Identify which cell holds the provided text, then report its [X, Y] central coordinate. 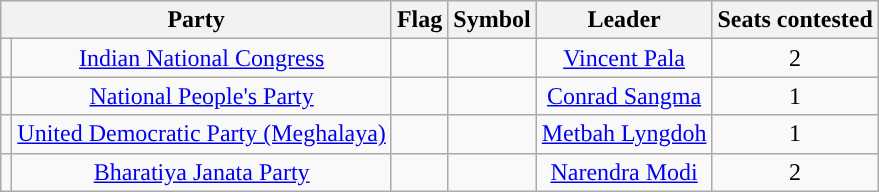
Narendra Modi [624, 172]
Party [196, 20]
Conrad Sangma [624, 96]
Bharatiya Janata Party [202, 172]
Vincent Pala [624, 58]
Seats contested [795, 20]
United Democratic Party (Meghalaya) [202, 134]
National People's Party [202, 96]
Indian National Congress [202, 58]
Flag [419, 20]
Symbol [492, 20]
Leader [624, 20]
Metbah Lyngdoh [624, 134]
